Extract the (X, Y) coordinate from the center of the cell holding the provided text.  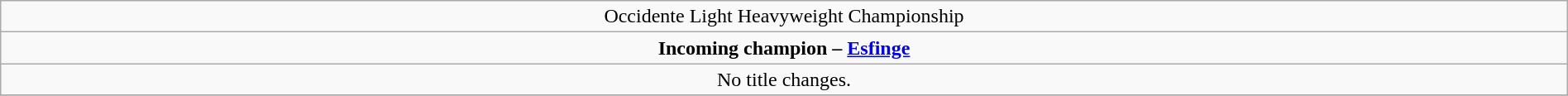
Occidente Light Heavyweight Championship (784, 17)
No title changes. (784, 79)
Incoming champion – Esfinge (784, 48)
